Find where the given text appears and provide that cell's center as [x, y] coordinate. 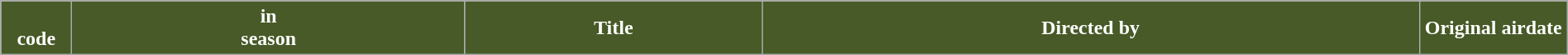
Original airdate [1494, 28]
code [36, 28]
Directed by [1090, 28]
Title [614, 28]
inseason [269, 28]
